Find where the given text appears and provide that cell's center as (X, Y) coordinate. 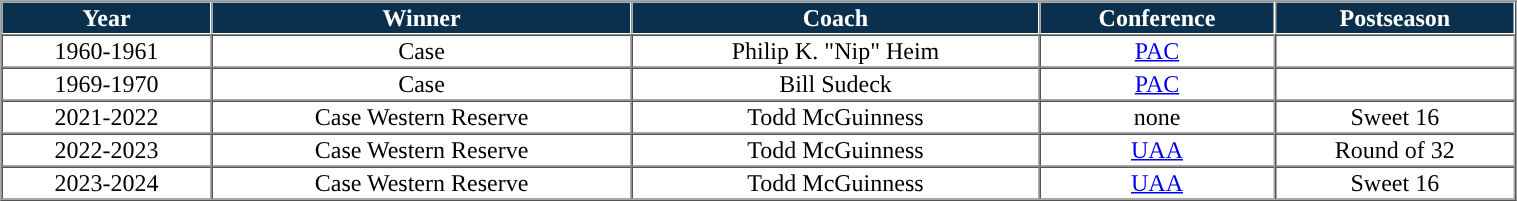
Postseason (1394, 18)
Conference (1158, 18)
Round of 32 (1394, 150)
2022-2023 (107, 150)
Philip K. "Nip" Heim (835, 50)
1969-1970 (107, 84)
2021-2022 (107, 116)
Winner (422, 18)
Coach (835, 18)
1960-1961 (107, 50)
2023-2024 (107, 182)
Year (107, 18)
none (1158, 116)
Bill Sudeck (835, 84)
